Identify which cell holds the provided text, then report its [x, y] central coordinate. 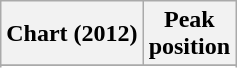
Peakposition [189, 34]
Chart (2012) [72, 34]
